Provide the [X, Y] coordinate of the cell's center where the given text is located.  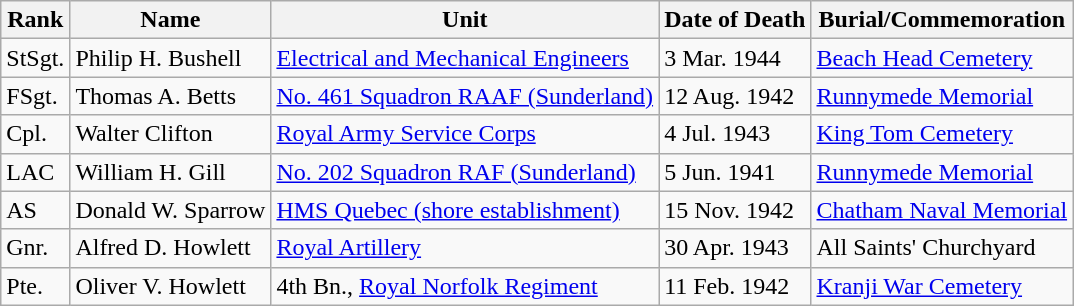
4 Jul. 1943 [735, 134]
King Tom Cemetery [942, 134]
12 Aug. 1942 [735, 96]
All Saints' Churchyard [942, 248]
Name [170, 20]
HMS Quebec (shore establishment) [465, 210]
Oliver V. Howlett [170, 286]
William H. Gill [170, 172]
15 Nov. 1942 [735, 210]
AS [36, 210]
Walter Clifton [170, 134]
No. 202 Squadron RAF (Sunderland) [465, 172]
Rank [36, 20]
Thomas A. Betts [170, 96]
3 Mar. 1944 [735, 58]
4th Bn., Royal Norfolk Regiment [465, 286]
LAC [36, 172]
Royal Army Service Corps [465, 134]
StSgt. [36, 58]
Gnr. [36, 248]
Date of Death [735, 20]
No. 461 Squadron RAAF (Sunderland) [465, 96]
Pte. [36, 286]
Electrical and Mechanical Engineers [465, 58]
Unit [465, 20]
FSgt. [36, 96]
30 Apr. 1943 [735, 248]
Kranji War Cemetery [942, 286]
Chatham Naval Memorial [942, 210]
Burial/Commemoration [942, 20]
11 Feb. 1942 [735, 286]
Alfred D. Howlett [170, 248]
Beach Head Cemetery [942, 58]
Royal Artillery [465, 248]
5 Jun. 1941 [735, 172]
Cpl. [36, 134]
Philip H. Bushell [170, 58]
Donald W. Sparrow [170, 210]
